Output the [X, Y] coordinate of the center of the cell containing the given text.  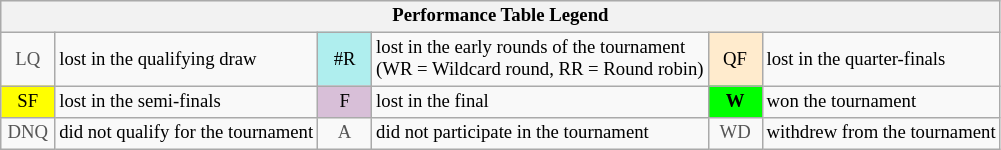
lost in the final [540, 102]
withdrew from the tournament [881, 134]
LQ [28, 60]
Performance Table Legend [500, 16]
DNQ [28, 134]
#R [345, 60]
F [345, 102]
SF [28, 102]
did not qualify for the tournament [186, 134]
won the tournament [881, 102]
W [735, 102]
QF [735, 60]
lost in the qualifying draw [186, 60]
A [345, 134]
WD [735, 134]
lost in the semi-finals [186, 102]
did not participate in the tournament [540, 134]
lost in the quarter-finals [881, 60]
lost in the early rounds of the tournament(WR = Wildcard round, RR = Round robin) [540, 60]
